Locate the cell with the specified text and output its (X, Y) center coordinate. 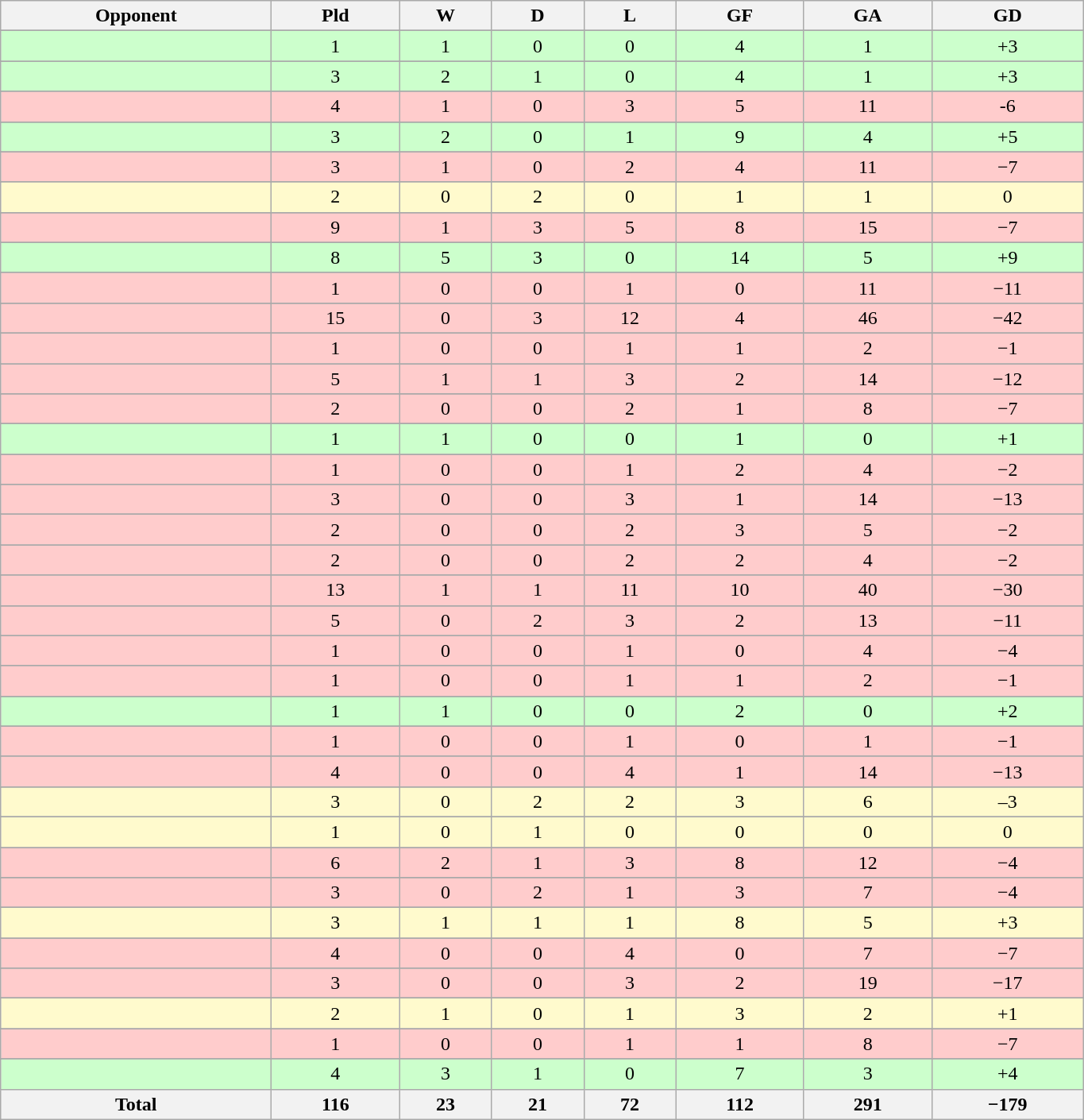
40 (867, 590)
−179 (1007, 1104)
−30 (1007, 590)
L (630, 16)
46 (867, 318)
72 (630, 1104)
−42 (1007, 318)
10 (740, 590)
Total (137, 1104)
+2 (1007, 711)
GA (867, 16)
D (538, 16)
291 (867, 1104)
+9 (1007, 257)
Pld (335, 16)
–3 (1007, 801)
23 (446, 1104)
GF (740, 16)
−12 (1007, 379)
GD (1007, 16)
21 (538, 1104)
+5 (1007, 137)
+4 (1007, 1074)
-6 (1007, 106)
Opponent (137, 16)
19 (867, 983)
W (446, 16)
−17 (1007, 983)
112 (740, 1104)
116 (335, 1104)
